Return (X, Y) of the center of cell containing provided text 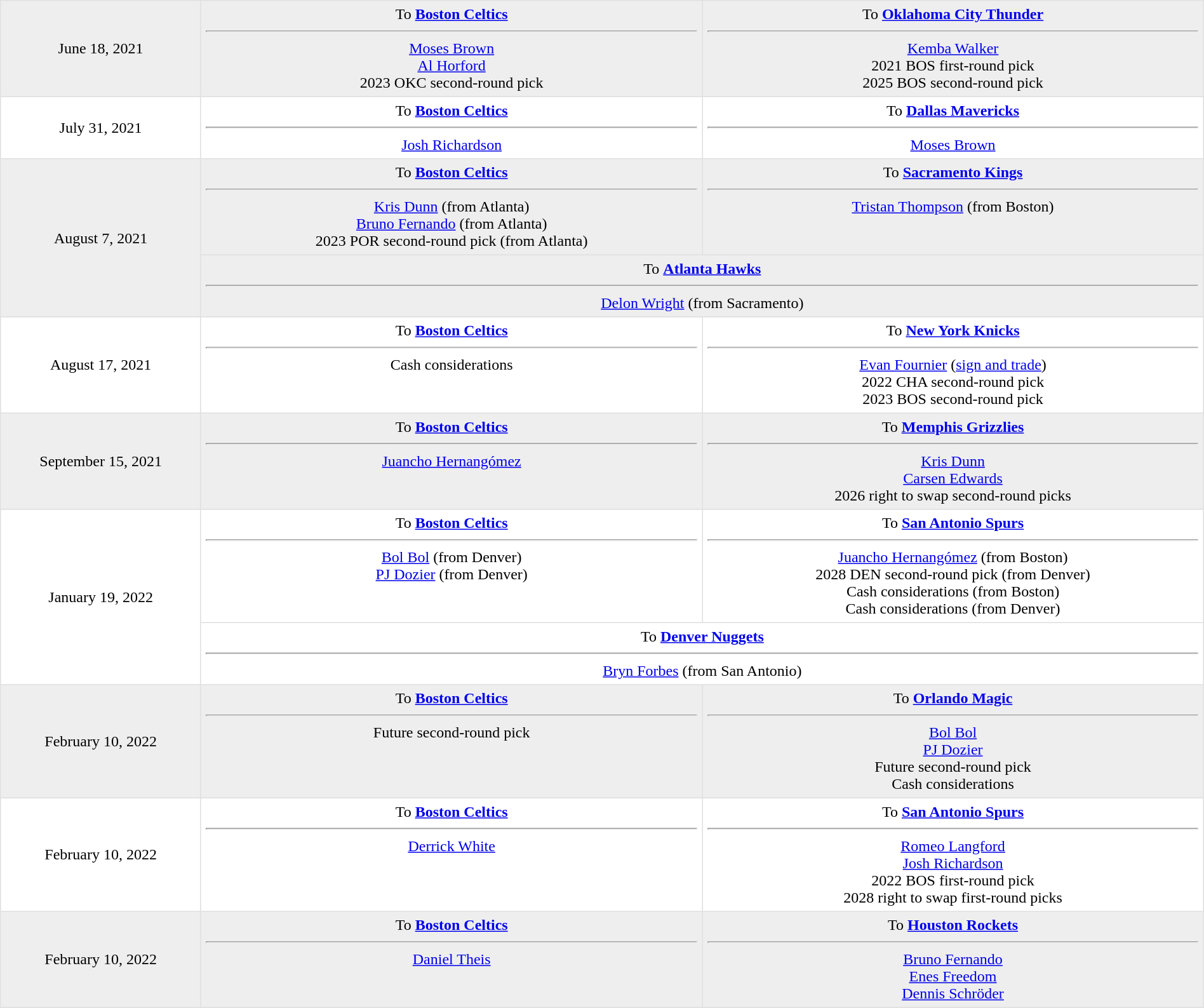
To Boston CelticsJuancho Hernangómez (451, 461)
July 31, 2021 (101, 128)
To Boston CelticsDerrick White (451, 854)
June 18, 2021 (101, 49)
August 17, 2021 (101, 365)
To Denver NuggetsBryn Forbes (from San Antonio) (702, 654)
August 7, 2021 (101, 238)
To Boston CelticsBol Bol (from Denver)PJ Dozier (from Denver) (451, 566)
To Atlanta HawksDelon Wright (from Sacramento) (702, 286)
To Boston CelticsJosh Richardson (451, 128)
To San Antonio SpursRomeo LangfordJosh Richardson2022 BOS first-round pick2028 right to swap first-round picks (953, 854)
To Houston RocketsBruno FernandoEnes FreedomDennis Schröder (953, 960)
To Memphis GrizzliesKris DunnCarsen Edwards2026 right to swap second-round picks (953, 461)
September 15, 2021 (101, 461)
To Boston CelticsMoses BrownAl Horford2023 OKC second-round pick (451, 49)
To Dallas MavericksMoses Brown (953, 128)
To Boston CelticsDaniel Theis (451, 960)
To Sacramento KingsTristan Thompson (from Boston) (953, 207)
To Boston CelticsFuture second-round pick (451, 741)
To New York KnicksEvan Fournier (sign and trade)2022 CHA second-round pick2023 BOS second-round pick (953, 365)
To Orlando MagicBol BolPJ DozierFuture second-round pickCash considerations (953, 741)
To Oklahoma City ThunderKemba Walker2021 BOS first-round pick2025 BOS second-round pick (953, 49)
To Boston CelticsCash considerations (451, 365)
January 19, 2022 (101, 597)
To Boston CelticsKris Dunn (from Atlanta)Bruno Fernando (from Atlanta)2023 POR second-round pick (from Atlanta) (451, 207)
